Extract the (X, Y) coordinate from the center of the cell holding the provided text.  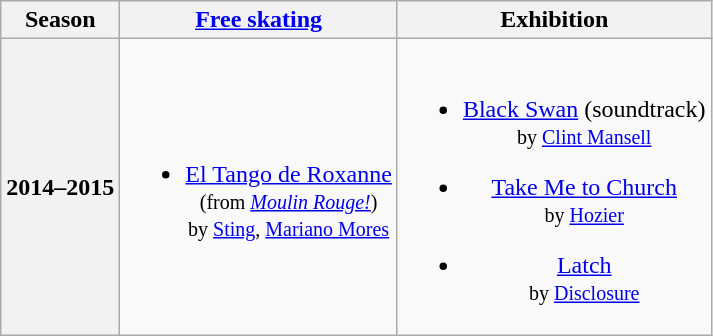
Season (60, 20)
Black Swan (soundtrack) by Clint Mansell Take Me to Church by Hozier Latch by Disclosure (554, 187)
Free skating (259, 20)
El Tango de Roxanne (from Moulin Rouge!) by Sting, Mariano Mores (259, 187)
2014–2015 (60, 187)
Exhibition (554, 20)
